Return (x, y) of the center of cell containing provided text 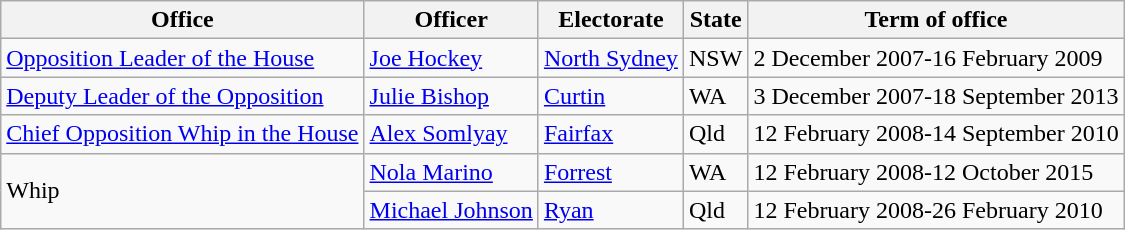
Nola Marino (451, 172)
Curtin (610, 96)
Joe Hockey (451, 58)
2 December 2007-16 February 2009 (936, 58)
Electorate (610, 20)
12 February 2008-12 October 2015 (936, 172)
Alex Somlyay (451, 134)
North Sydney (610, 58)
State (715, 20)
Opposition Leader of the House (182, 58)
3 December 2007-18 September 2013 (936, 96)
Chief Opposition Whip in the House (182, 134)
12 February 2008-14 September 2010 (936, 134)
12 February 2008-26 February 2010 (936, 210)
Forrest (610, 172)
Whip (182, 191)
NSW (715, 58)
Term of office (936, 20)
Deputy Leader of the Opposition (182, 96)
Michael Johnson (451, 210)
Fairfax (610, 134)
Office (182, 20)
Ryan (610, 210)
Officer (451, 20)
Julie Bishop (451, 96)
